Return the (x, y) coordinate for the center point of the cell that contains the specified text.  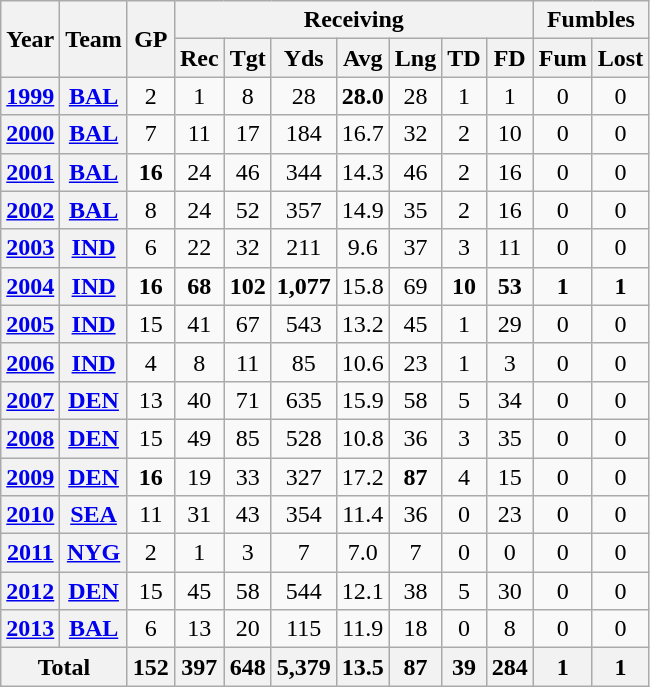
11.4 (362, 515)
10.6 (362, 362)
Lng (415, 58)
Tgt (248, 58)
31 (199, 515)
15.9 (362, 400)
357 (304, 210)
15.8 (362, 286)
2004 (30, 286)
544 (304, 591)
Yds (304, 58)
9.6 (362, 248)
68 (199, 286)
TD (464, 58)
184 (304, 134)
49 (199, 438)
Fum (562, 58)
5,379 (304, 667)
28.0 (362, 96)
2011 (30, 553)
1,077 (304, 286)
37 (415, 248)
10.8 (362, 438)
2012 (30, 591)
284 (510, 667)
33 (248, 477)
2007 (30, 400)
528 (304, 438)
2008 (30, 438)
2006 (30, 362)
Total (64, 667)
13.5 (362, 667)
327 (304, 477)
211 (304, 248)
12.1 (362, 591)
40 (199, 400)
GP (150, 39)
SEA (94, 515)
53 (510, 286)
2009 (30, 477)
34 (510, 400)
152 (150, 667)
69 (415, 286)
2003 (30, 248)
16.7 (362, 134)
30 (510, 591)
648 (248, 667)
344 (304, 172)
14.3 (362, 172)
Team (94, 39)
52 (248, 210)
2000 (30, 134)
Rec (199, 58)
2001 (30, 172)
19 (199, 477)
Avg (362, 58)
Lost (620, 58)
18 (415, 629)
Receiving (354, 20)
397 (199, 667)
2002 (30, 210)
29 (510, 324)
43 (248, 515)
2010 (30, 515)
354 (304, 515)
543 (304, 324)
NYG (94, 553)
67 (248, 324)
71 (248, 400)
17 (248, 134)
635 (304, 400)
102 (248, 286)
17.2 (362, 477)
20 (248, 629)
11.9 (362, 629)
1999 (30, 96)
FD (510, 58)
39 (464, 667)
22 (199, 248)
41 (199, 324)
38 (415, 591)
Fumbles (590, 20)
115 (304, 629)
2005 (30, 324)
14.9 (362, 210)
13.2 (362, 324)
2013 (30, 629)
7.0 (362, 553)
Year (30, 39)
